Provide the (x, y) coordinate of the cell's center where the given text is located.  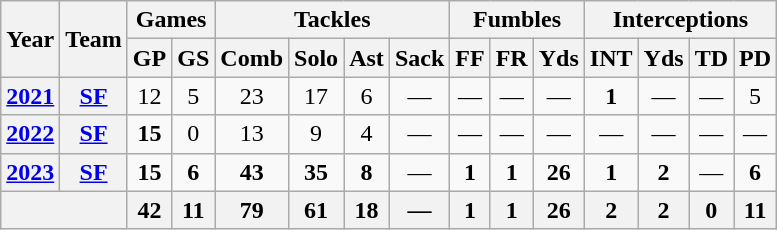
INT (611, 58)
2021 (30, 96)
Fumbles (518, 20)
4 (367, 134)
23 (252, 96)
43 (252, 172)
8 (367, 172)
TD (711, 58)
GP (149, 58)
2022 (30, 134)
18 (367, 210)
Tackles (332, 20)
13 (252, 134)
35 (316, 172)
Comb (252, 58)
Team (94, 39)
Sack (419, 58)
Year (30, 39)
61 (316, 210)
FF (470, 58)
Interceptions (680, 20)
Solo (316, 58)
42 (149, 210)
2023 (30, 172)
12 (149, 96)
79 (252, 210)
17 (316, 96)
9 (316, 134)
GS (194, 58)
Games (170, 20)
PD (756, 58)
Ast (367, 58)
FR (512, 58)
